From the cell containing the given text, extract its center point as [x, y] coordinate. 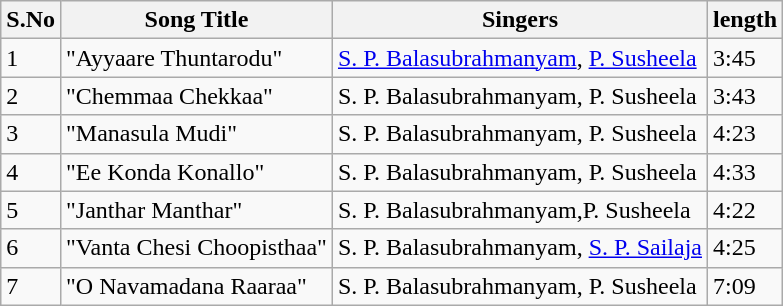
"O Navamadana Raaraa" [196, 286]
3:45 [746, 58]
4 [31, 172]
7 [31, 286]
Singers [520, 20]
2 [31, 96]
7:09 [746, 286]
4:22 [746, 210]
"Chemmaa Chekkaa" [196, 96]
6 [31, 248]
4:23 [746, 134]
"Janthar Manthar" [196, 210]
3 [31, 134]
3:43 [746, 96]
S.No [31, 20]
"Ee Konda Konallo" [196, 172]
Song Title [196, 20]
5 [31, 210]
1 [31, 58]
S. P. Balasubrahmanyam,P. Susheela [520, 210]
4:33 [746, 172]
4:25 [746, 248]
S. P. Balasubrahmanyam, S. P. Sailaja [520, 248]
length [746, 20]
"Manasula Mudi" [196, 134]
"Vanta Chesi Choopisthaa" [196, 248]
"Ayyaare Thuntarodu" [196, 58]
